Identify which cell holds the provided text, then report its (X, Y) central coordinate. 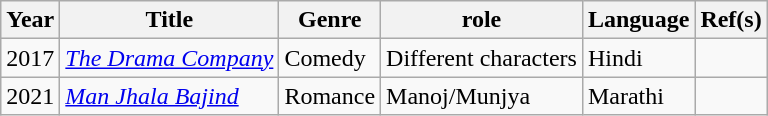
Genre (330, 20)
Title (170, 20)
Language (638, 20)
Romance (330, 96)
The Drama Company (170, 58)
Hindi (638, 58)
role (482, 20)
Different characters (482, 58)
2021 (30, 96)
2017 (30, 58)
Year (30, 20)
Manoj/Munjya (482, 96)
Marathi (638, 96)
Comedy (330, 58)
Ref(s) (731, 20)
Man Jhala Bajind (170, 96)
